Scan for the cell matching the given text and deliver its (x, y) coordinate at center. 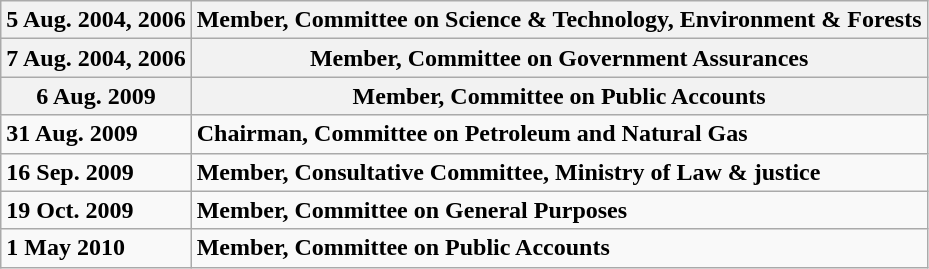
Member, Consultative Committee, Ministry of Law & justice (559, 172)
7 Aug. 2004, 2006 (96, 58)
Member, Committee on Government Assurances (559, 58)
Chairman, Committee on Petroleum and Natural Gas (559, 134)
Member, Committee on General Purposes (559, 210)
19 Oct. 2009 (96, 210)
5 Aug. 2004, 2006 (96, 20)
1 May 2010 (96, 248)
Member, Committee on Science & Technology, Environment & Forests (559, 20)
31 Aug. 2009 (96, 134)
16 Sep. 2009 (96, 172)
6 Aug. 2009 (96, 96)
